Search for the cell housing the specified text and yield its [x, y] center coordinate. 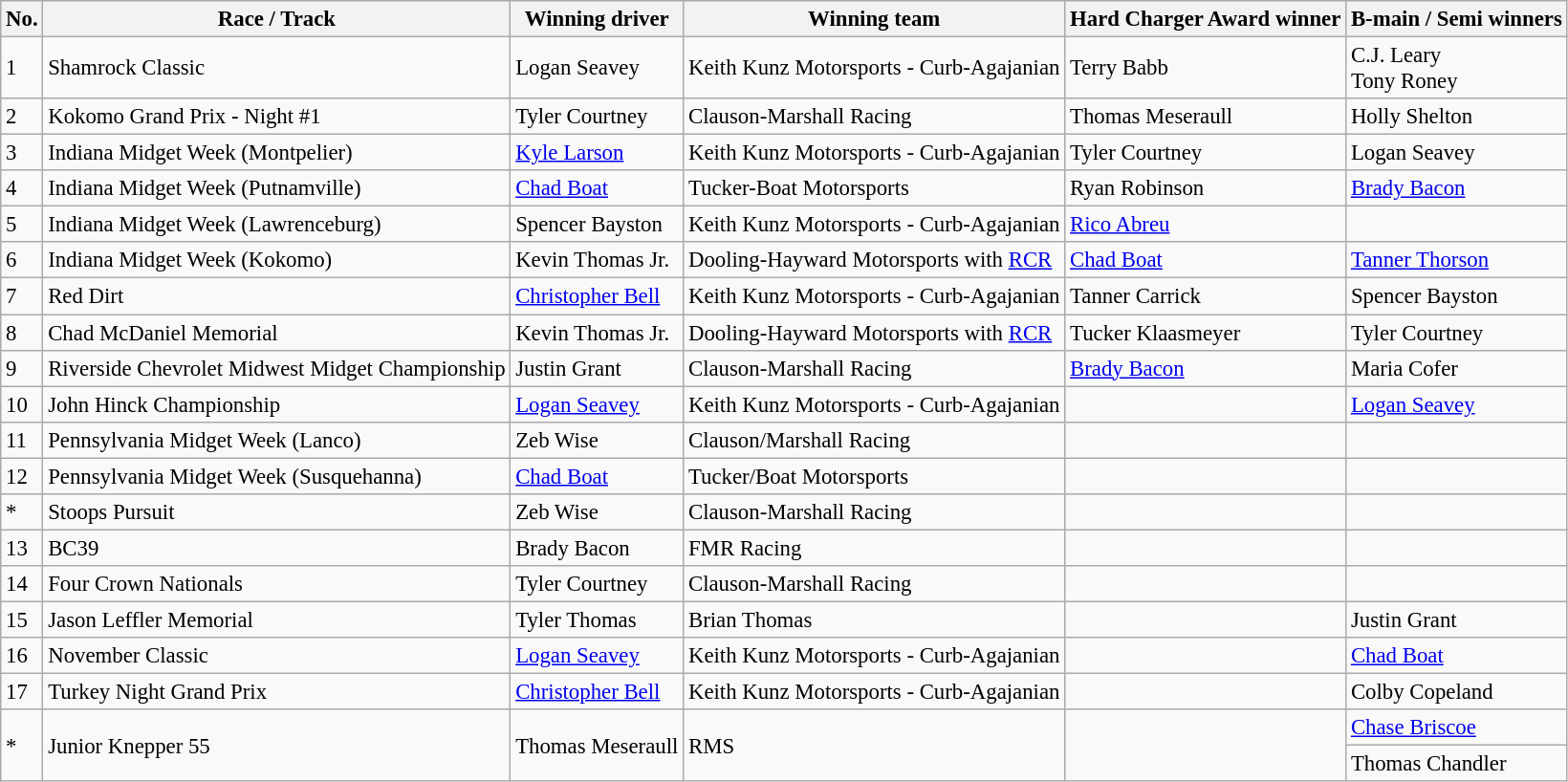
Kyle Larson [597, 153]
10 [22, 404]
Tanner Thorson [1457, 261]
Brian Thomas [874, 619]
BC39 [277, 548]
16 [22, 656]
Winning driver [597, 19]
11 [22, 440]
Jason Leffler Memorial [277, 619]
Indiana Midget Week (Montpelier) [277, 153]
13 [22, 548]
Turkey Night Grand Prix [277, 692]
6 [22, 261]
12 [22, 476]
Chad McDaniel Memorial [277, 333]
Kokomo Grand Prix - Night #1 [277, 117]
1 [22, 69]
8 [22, 333]
Holly Shelton [1457, 117]
Maria Cofer [1457, 368]
Rico Abreu [1206, 225]
Stoops Pursuit [277, 512]
2 [22, 117]
Tucker Klaasmeyer [1206, 333]
Clauson/Marshall Racing [874, 440]
7 [22, 296]
9 [22, 368]
Junior Knepper 55 [277, 746]
14 [22, 584]
Pennsylvania Midget Week (Susquehanna) [277, 476]
17 [22, 692]
Red Dirt [277, 296]
Hard Charger Award winner [1206, 19]
Shamrock Classic [277, 69]
15 [22, 619]
Race / Track [277, 19]
4 [22, 188]
Tucker/Boat Motorsports [874, 476]
RMS [874, 746]
Ryan Robinson [1206, 188]
Terry Babb [1206, 69]
Pennsylvania Midget Week (Lanco) [277, 440]
Winning team [874, 19]
November Classic [277, 656]
Tanner Carrick [1206, 296]
John Hinck Championship [277, 404]
Thomas Chandler [1457, 764]
5 [22, 225]
Chase Briscoe [1457, 728]
C.J. LearyTony Roney [1457, 69]
B-main / Semi winners [1457, 19]
No. [22, 19]
Riverside Chevrolet Midwest Midget Championship [277, 368]
Indiana Midget Week (Lawrenceburg) [277, 225]
Four Crown Nationals [277, 584]
3 [22, 153]
FMR Racing [874, 548]
Indiana Midget Week (Kokomo) [277, 261]
Tyler Thomas [597, 619]
Tucker-Boat Motorsports [874, 188]
Indiana Midget Week (Putnamville) [277, 188]
Colby Copeland [1457, 692]
